Capture the cell that displays the provided text and extract its (x, y) central coordinate. 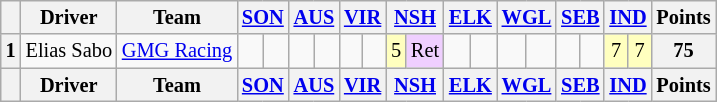
75 (683, 51)
GMG Racing (177, 51)
Elias Sabo (69, 51)
5 (396, 51)
1 (11, 51)
Ret (425, 51)
